Capture the cell that displays the provided text and extract its [X, Y] central coordinate. 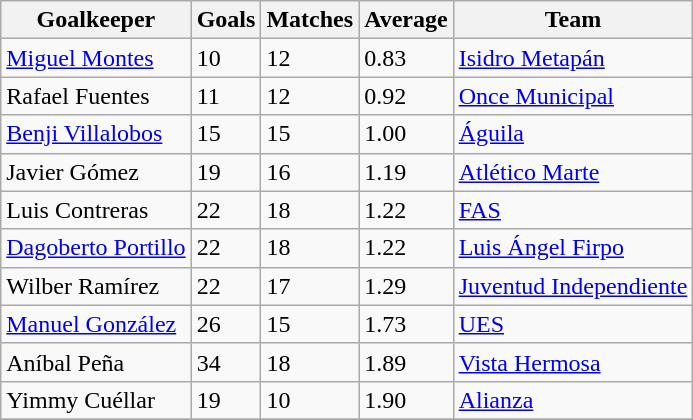
11 [226, 96]
Luis Ángel Firpo [573, 248]
Miguel Montes [96, 58]
1.00 [406, 134]
17 [310, 286]
Rafael Fuentes [96, 96]
16 [310, 172]
34 [226, 362]
26 [226, 324]
FAS [573, 210]
Average [406, 20]
Águila [573, 134]
Aníbal Peña [96, 362]
1.19 [406, 172]
Vista Hermosa [573, 362]
Yimmy Cuéllar [96, 400]
Benji Villalobos [96, 134]
1.89 [406, 362]
Manuel González [96, 324]
Once Municipal [573, 96]
Wilber Ramírez [96, 286]
Matches [310, 20]
UES [573, 324]
Dagoberto Portillo [96, 248]
1.90 [406, 400]
Atlético Marte [573, 172]
Javier Gómez [96, 172]
0.92 [406, 96]
1.73 [406, 324]
Team [573, 20]
Isidro Metapán [573, 58]
Juventud Independiente [573, 286]
Alianza [573, 400]
Luis Contreras [96, 210]
1.29 [406, 286]
0.83 [406, 58]
Goals [226, 20]
Goalkeeper [96, 20]
